Detect which cell encompasses the target text, then output its [X, Y] center coordinate. 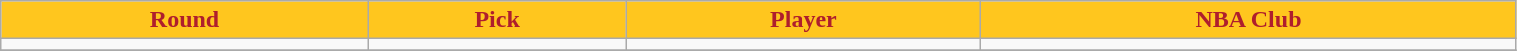
NBA Club [1248, 20]
Round [185, 20]
Pick [497, 20]
Player [804, 20]
